Find where the given text appears and provide that cell's center as [x, y] coordinate. 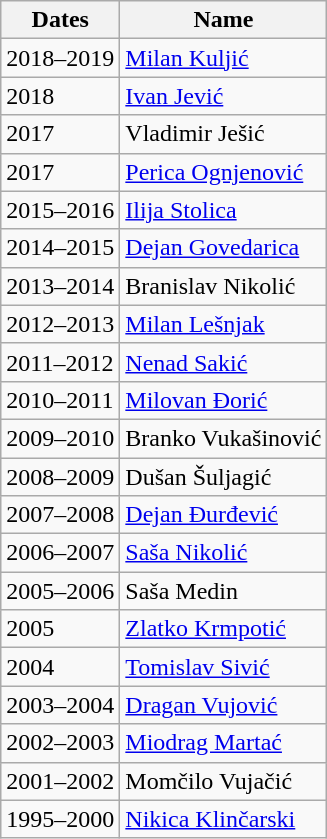
2003–2004 [60, 705]
Vladimir Ješić [224, 134]
2018 [60, 96]
Tomislav Sivić [224, 667]
2018–2019 [60, 58]
Dragan Vujović [224, 705]
2005 [60, 629]
Dejan Govedarica [224, 248]
2006–2007 [60, 553]
2002–2003 [60, 743]
Saša Nikolić [224, 553]
2005–2006 [60, 591]
Nikica Klinčarski [224, 819]
2001–2002 [60, 781]
Dejan Đurđević [224, 515]
2008–2009 [60, 477]
Momčilo Vujačić [224, 781]
Branislav Nikolić [224, 286]
Miodrag Martać [224, 743]
2010–2011 [60, 400]
Dušan Šuljagić [224, 477]
Nenad Sakić [224, 362]
Perica Ognjenović [224, 172]
Ivan Jević [224, 96]
2013–2014 [60, 286]
2007–2008 [60, 515]
2012–2013 [60, 324]
2009–2010 [60, 438]
2004 [60, 667]
Zlatko Krmpotić [224, 629]
Milovan Đorić [224, 400]
Branko Vukašinović [224, 438]
Milan Kuljić [224, 58]
Dates [60, 20]
Name [224, 20]
1995–2000 [60, 819]
2015–2016 [60, 210]
2011–2012 [60, 362]
Saša Medin [224, 591]
Ilija Stolica [224, 210]
2014–2015 [60, 248]
Milan Lešnjak [224, 324]
